Extract the (x, y) coordinate from the center of the cell holding the provided text.  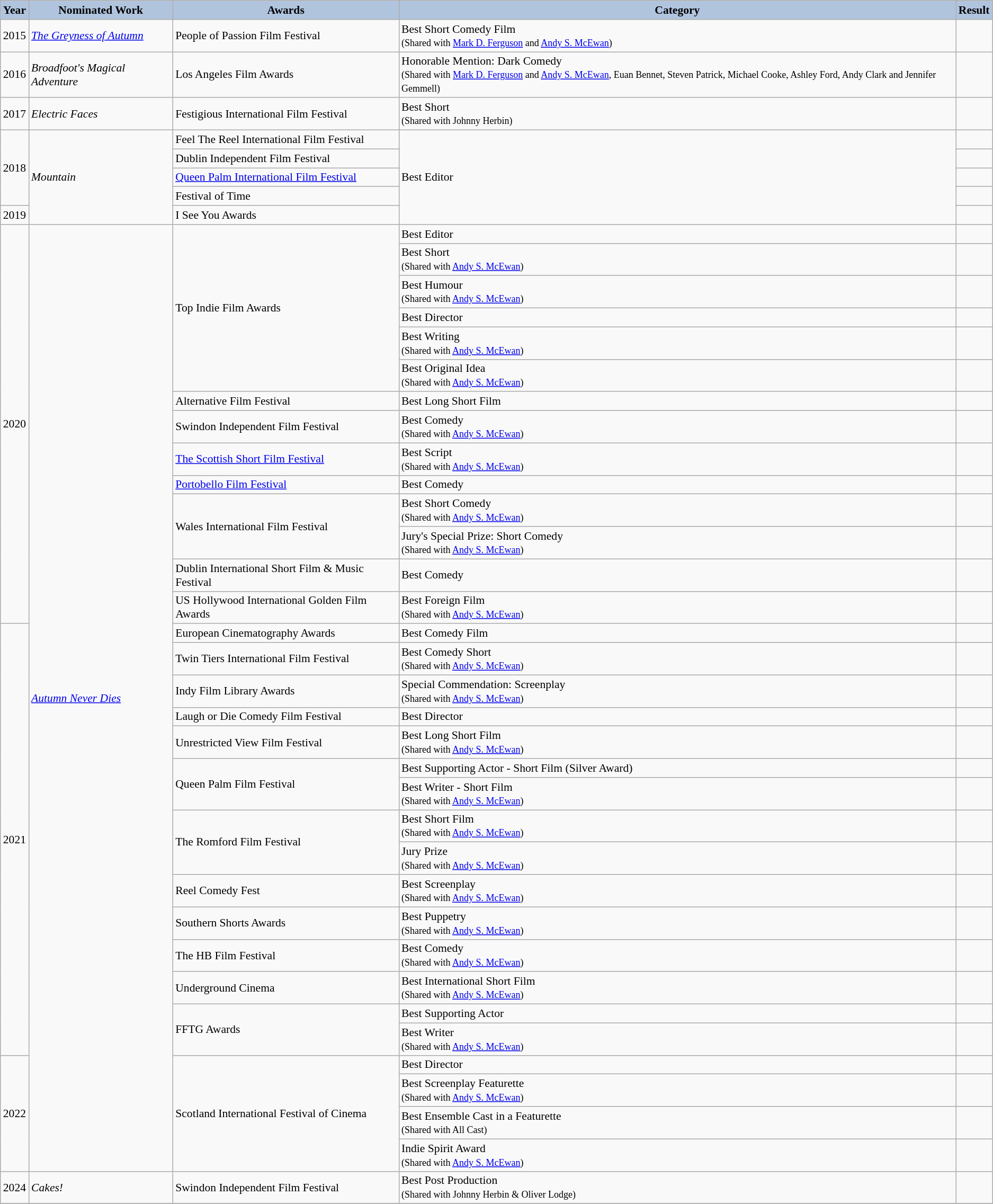
Best Supporting Actor - Short Film (Silver Award) (677, 768)
Southern Shorts Awards (286, 923)
Best Comedy Film (677, 634)
Best Short Comedy Film(Shared with Mark D. Ferguson and Andy S. McEwan) (677, 36)
US Hollywood International Golden Film Awards (286, 607)
Best Short(Shared with Johnny Herbin) (677, 114)
2015 (15, 36)
Scotland International Festival of Cinema (286, 1113)
Dublin International Short Film & Music Festival (286, 575)
2019 (15, 215)
Year (15, 10)
Underground Cinema (286, 988)
Alternative Film Festival (286, 402)
Los Angeles Film Awards (286, 75)
Best Screenplay Featurette(Shared with Andy S. McEwan) (677, 1090)
Cakes! (101, 1188)
Category (677, 10)
I See You Awards (286, 215)
2022 (15, 1113)
Unrestricted View Film Festival (286, 743)
Best Supporting Actor (677, 1014)
2017 (15, 114)
Jury's Special Prize: Short Comedy(Shared with Andy S. McEwan) (677, 542)
2016 (15, 75)
Best Writing(Shared with Andy S. McEwan) (677, 343)
Autumn Never Dies (101, 698)
The Scottish Short Film Festival (286, 459)
Best Script(Shared with Andy S. McEwan) (677, 459)
Best Post Production(Shared with Johnny Herbin & Oliver Lodge) (677, 1188)
Best Long Short Film (677, 402)
2018 (15, 168)
Festigious International Film Festival (286, 114)
Queen Palm International Film Festival (286, 177)
Indy Film Library Awards (286, 691)
Best Short(Shared with Andy S. McEwan) (677, 260)
The Romford Film Festival (286, 842)
Reel Comedy Fest (286, 891)
2020 (15, 424)
Special Commendation: Screenplay(Shared with Andy S. McEwan) (677, 691)
Nominated Work (101, 10)
Laugh or Die Comedy Film Festival (286, 717)
Best Comedy Short(Shared with Andy S. McEwan) (677, 659)
Twin Tiers International Film Festival (286, 659)
Best Original Idea(Shared with Andy S. McEwan) (677, 375)
The Greyness of Autumn (101, 36)
Wales International Film Festival (286, 527)
2021 (15, 840)
Indie Spirit Award(Shared with Andy S. McEwan) (677, 1155)
FFTG Awards (286, 1030)
2024 (15, 1188)
Dublin Independent Film Festival (286, 158)
People of Passion Film Festival (286, 36)
Broadfoot's Magical Adventure (101, 75)
Mountain (101, 177)
Best Screenplay(Shared with Andy S. McEwan) (677, 891)
Best Writer(Shared with Andy S. McEwan) (677, 1039)
Best Ensemble Cast in a Featurette(Shared with All Cast) (677, 1123)
Queen Palm Film Festival (286, 784)
Best Writer - Short Film(Shared with Andy S. McEwan) (677, 793)
Best Humour(Shared with Andy S. McEwan) (677, 292)
Best Short Film(Shared with Andy S. McEwan) (677, 826)
Festival of Time (286, 197)
European Cinematography Awards (286, 634)
Result (974, 10)
Feel The Reel International Film Festival (286, 140)
Best Foreign Film(Shared with Andy S. McEwan) (677, 607)
Top Indie Film Awards (286, 308)
The HB Film Festival (286, 956)
Best Long Short Film(Shared with Andy S. McEwan) (677, 743)
Best Puppetry(Shared with Andy S. McEwan) (677, 923)
Jury Prize(Shared with Andy S. McEwan) (677, 858)
Portobello Film Festival (286, 485)
Best Short Comedy(Shared with Andy S. McEwan) (677, 511)
Electric Faces (101, 114)
Best International Short Film(Shared with Andy S. McEwan) (677, 988)
Awards (286, 10)
